Capture the cell that displays the provided text and extract its [X, Y] central coordinate. 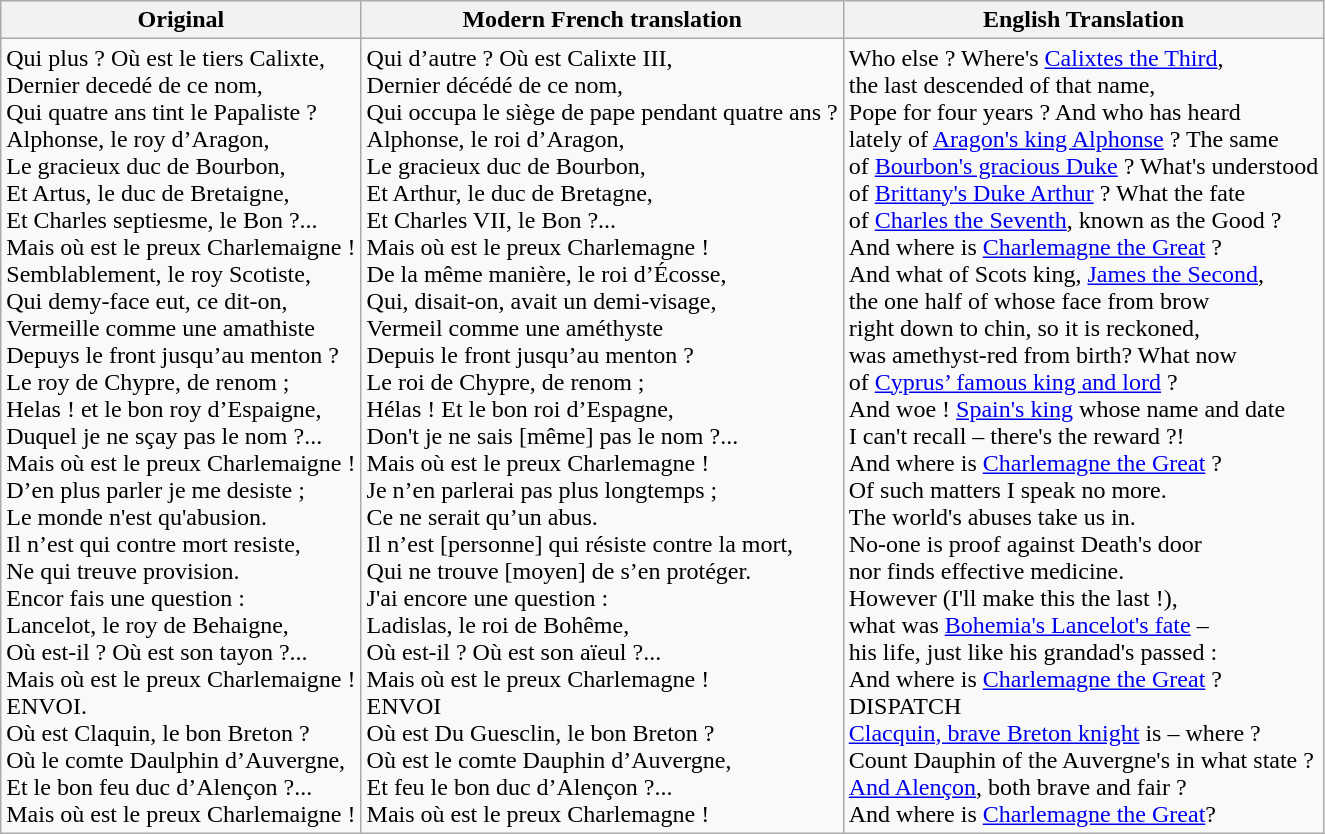
Modern French translation [602, 20]
English Translation [1084, 20]
Original [181, 20]
